Pinpoint the cell where the given text exists, returning its [x, y] midpoint coordinate. 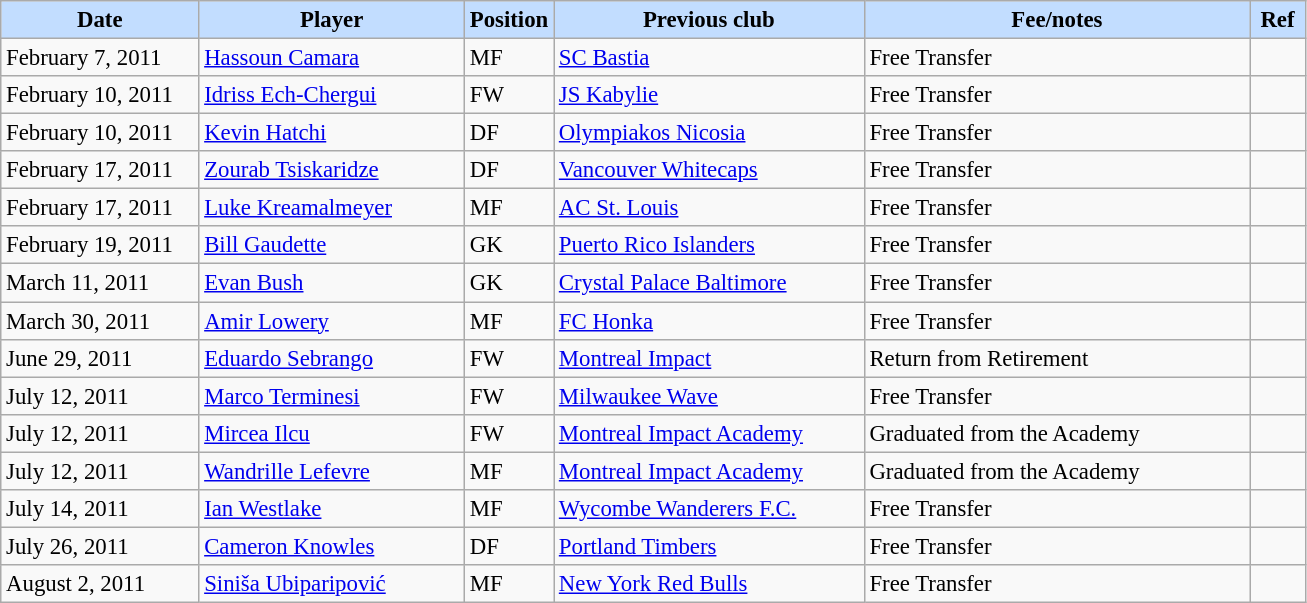
Cameron Knowles [332, 546]
New York Red Bulls [710, 584]
Marco Terminesi [332, 396]
Evan Bush [332, 283]
Vancouver Whitecaps [710, 170]
Ref [1278, 20]
Bill Gaudette [332, 245]
Portland Timbers [710, 546]
Puerto Rico Islanders [710, 245]
Idriss Ech-Chergui [332, 95]
February 7, 2011 [100, 58]
July 26, 2011 [100, 546]
July 14, 2011 [100, 509]
Amir Lowery [332, 321]
Previous club [710, 20]
Milwaukee Wave [710, 396]
Mircea Ilcu [332, 433]
AC St. Louis [710, 208]
Player [332, 20]
Date [100, 20]
March 11, 2011 [100, 283]
Wandrille Lefevre [332, 471]
Crystal Palace Baltimore [710, 283]
Montreal Impact [710, 358]
Kevin Hatchi [332, 133]
June 29, 2011 [100, 358]
Ian Westlake [332, 509]
March 30, 2011 [100, 321]
Zourab Tsiskaridze [332, 170]
JS Kabylie [710, 95]
Hassoun Camara [332, 58]
FC Honka [710, 321]
Position [508, 20]
February 19, 2011 [100, 245]
SC Bastia [710, 58]
Wycombe Wanderers F.C. [710, 509]
Olympiakos Nicosia [710, 133]
August 2, 2011 [100, 584]
Luke Kreamalmeyer [332, 208]
Fee/notes [1057, 20]
Return from Retirement [1057, 358]
Eduardo Sebrango [332, 358]
Siniša Ubiparipović [332, 584]
